Determine the (X, Y) coordinate at the center of the cell enclosing the given text.  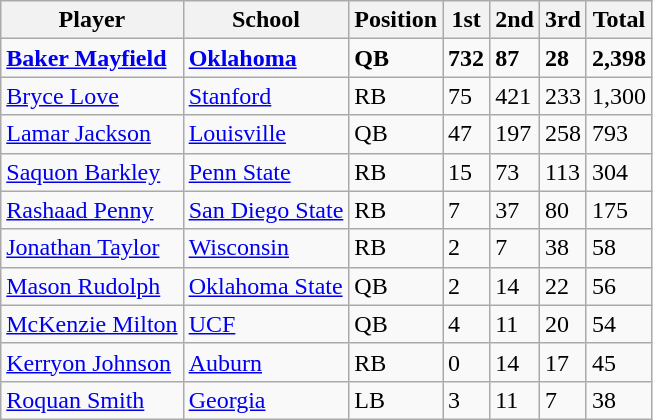
2,398 (618, 58)
793 (618, 134)
Saquon Barkley (92, 172)
3 (466, 400)
Player (92, 20)
15 (466, 172)
732 (466, 58)
0 (466, 362)
Wisconsin (266, 248)
Kerryon Johnson (92, 362)
Oklahoma (266, 58)
197 (515, 134)
Bryce Love (92, 96)
Rashaad Penny (92, 210)
56 (618, 286)
258 (562, 134)
Position (396, 20)
Stanford (266, 96)
Total (618, 20)
3rd (562, 20)
Louisville (266, 134)
47 (466, 134)
20 (562, 324)
87 (515, 58)
54 (618, 324)
113 (562, 172)
75 (466, 96)
80 (562, 210)
Auburn (266, 362)
304 (618, 172)
School (266, 20)
Oklahoma State (266, 286)
28 (562, 58)
Georgia (266, 400)
58 (618, 248)
1st (466, 20)
17 (562, 362)
22 (562, 286)
Roquan Smith (92, 400)
37 (515, 210)
4 (466, 324)
Penn State (266, 172)
421 (515, 96)
San Diego State (266, 210)
Jonathan Taylor (92, 248)
73 (515, 172)
233 (562, 96)
1,300 (618, 96)
2nd (515, 20)
Baker Mayfield (92, 58)
Lamar Jackson (92, 134)
LB (396, 400)
175 (618, 210)
UCF (266, 324)
45 (618, 362)
McKenzie Milton (92, 324)
Mason Rudolph (92, 286)
